Provide the (X, Y) coordinate of the cell's center where the given text is located.  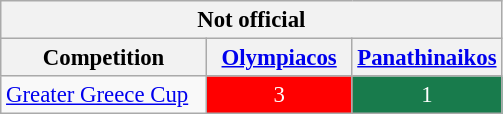
Panathinaikos (427, 58)
1 (427, 95)
Not official (252, 20)
3 (279, 95)
Greater Greece Cup (104, 95)
Competition (104, 58)
Olympiacos (279, 58)
